Return the (X, Y) coordinate for the center point of the cell that contains the specified text.  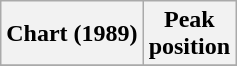
Chart (1989) (72, 34)
Peakposition (189, 34)
